Provide the [x, y] coordinate of the cell's center where the given text is located.  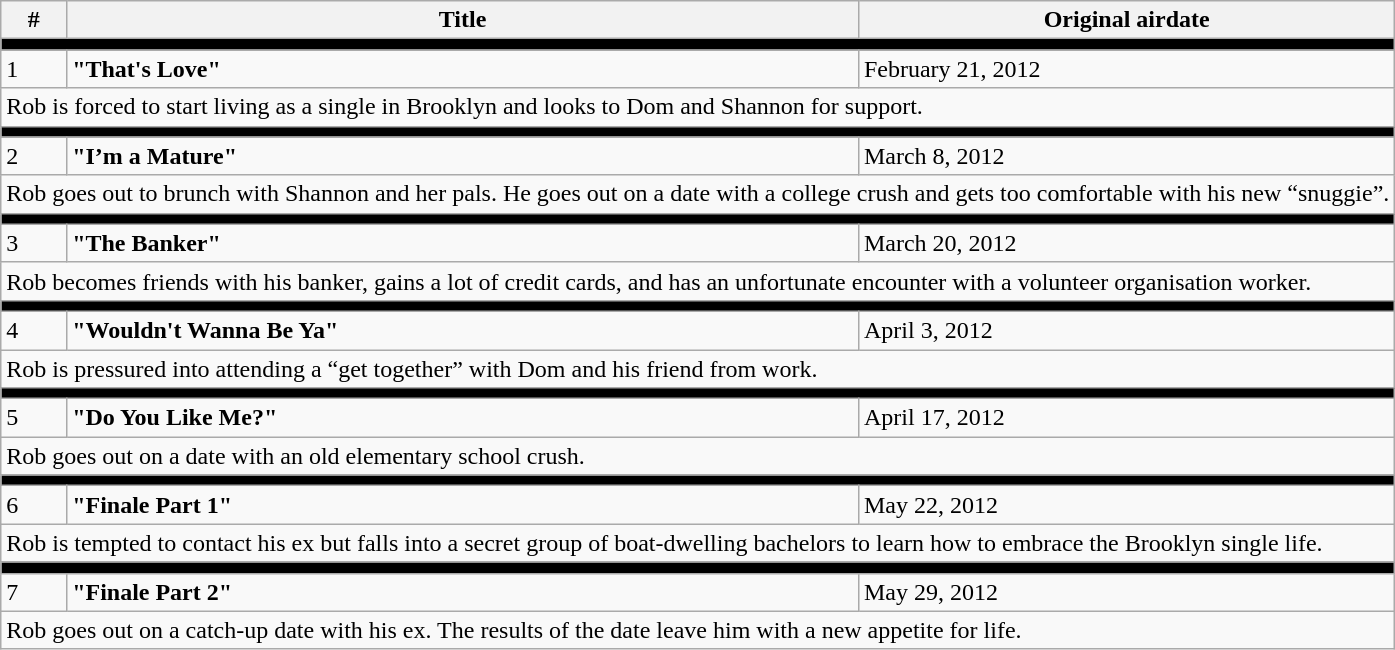
May 22, 2012 [1126, 505]
7 [34, 592]
1 [34, 69]
5 [34, 418]
4 [34, 330]
Rob goes out on a catch-up date with his ex. The results of the date leave him with a new appetite for life. [698, 630]
# [34, 20]
March 20, 2012 [1126, 243]
Original airdate [1126, 20]
Rob goes out to brunch with Shannon and her pals. He goes out on a date with a college crush and gets too comfortable with his new “snuggie”. [698, 194]
April 3, 2012 [1126, 330]
"Finale Part 1" [463, 505]
Rob becomes friends with his banker, gains a lot of credit cards, and has an unfortunate encounter with a volunteer organisation worker. [698, 281]
Rob is pressured into attending a “get together” with Dom and his friend from work. [698, 369]
Rob goes out on a date with an old elementary school crush. [698, 456]
"Finale Part 2" [463, 592]
Rob is tempted to contact his ex but falls into a secret group of boat-dwelling bachelors to learn how to embrace the Brooklyn single life. [698, 543]
"Do You Like Me?" [463, 418]
2 [34, 156]
"The Banker" [463, 243]
April 17, 2012 [1126, 418]
6 [34, 505]
"Wouldn't Wanna Be Ya" [463, 330]
May 29, 2012 [1126, 592]
February 21, 2012 [1126, 69]
"That's Love" [463, 69]
3 [34, 243]
March 8, 2012 [1126, 156]
"I’m a Mature" [463, 156]
Title [463, 20]
Rob is forced to start living as a single in Brooklyn and looks to Dom and Shannon for support. [698, 107]
